From the cell containing the given text, extract its center point as [x, y] coordinate. 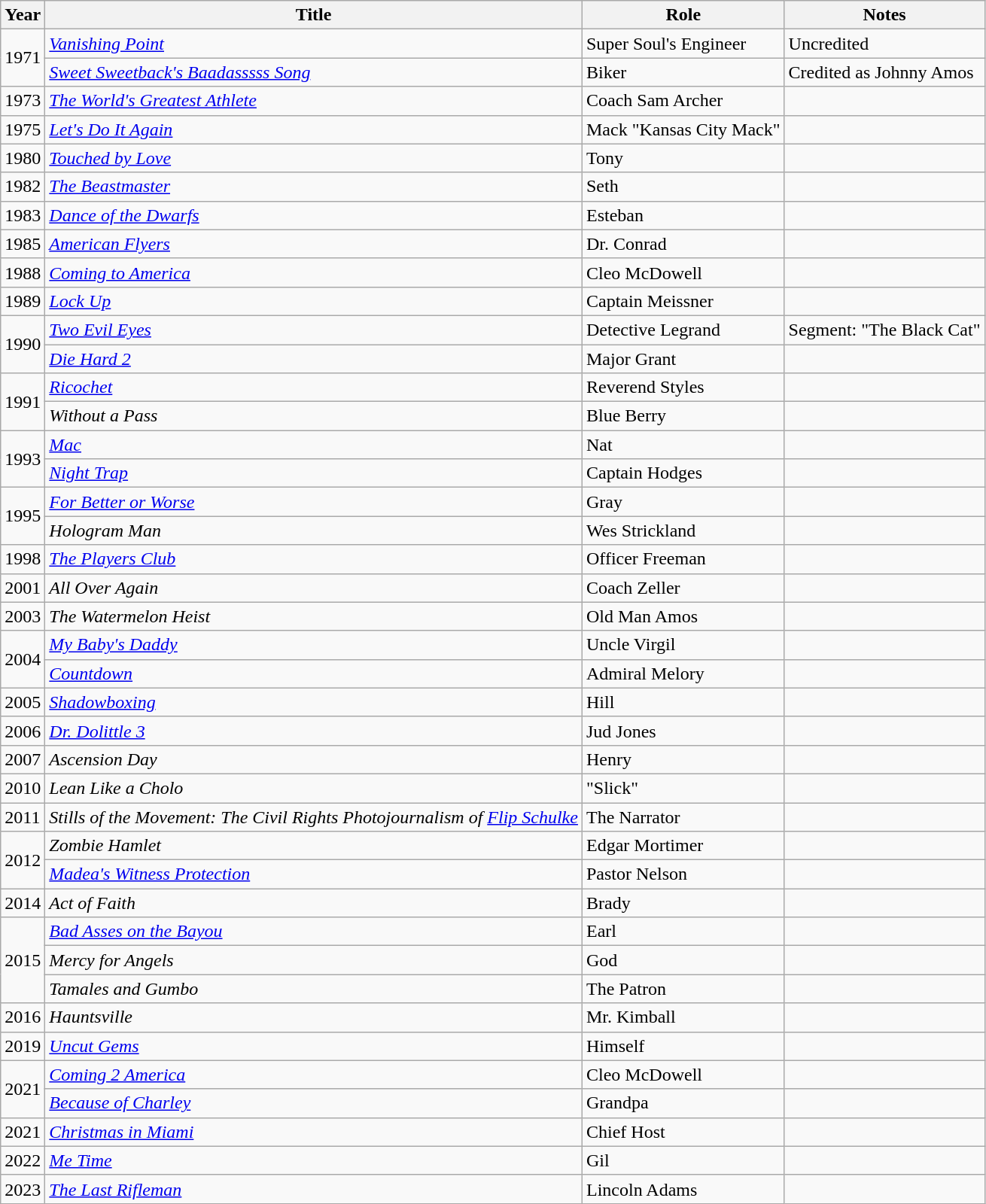
Uncut Gems [314, 1046]
The Patron [683, 989]
Segment: "The Black Cat" [884, 330]
Coming to America [314, 272]
Esteban [683, 215]
Wes Strickland [683, 531]
2023 [23, 1189]
Christmas in Miami [314, 1132]
2012 [23, 860]
Me Time [314, 1160]
Die Hard 2 [314, 359]
Sweet Sweetback's Baadasssss Song [314, 72]
1990 [23, 344]
The Last Rifleman [314, 1189]
American Flyers [314, 244]
Chief Host [683, 1132]
Coach Zeller [683, 588]
Without a Pass [314, 416]
2001 [23, 588]
Tamales and Gumbo [314, 989]
2019 [23, 1046]
Role [683, 15]
2011 [23, 816]
Lincoln Adams [683, 1189]
Detective Legrand [683, 330]
Uncredited [884, 44]
Bad Asses on the Bayou [314, 932]
The Watermelon Heist [314, 616]
Ricochet [314, 388]
Grandpa [683, 1103]
Gil [683, 1160]
1971 [23, 58]
Dr. Dolittle 3 [314, 731]
Year [23, 15]
The Beastmaster [314, 187]
Title [314, 15]
1991 [23, 402]
Touched by Love [314, 158]
Jud Jones [683, 731]
2004 [23, 659]
Vanishing Point [314, 44]
Dr. Conrad [683, 244]
1983 [23, 215]
2010 [23, 788]
Gray [683, 502]
My Baby's Daddy [314, 645]
The Players Club [314, 559]
Zombie Hamlet [314, 846]
Notes [884, 15]
Hauntsville [314, 1017]
Shadowboxing [314, 702]
Uncle Virgil [683, 645]
Edgar Mortimer [683, 846]
All Over Again [314, 588]
2007 [23, 759]
Captain Hodges [683, 473]
The Narrator [683, 816]
2016 [23, 1017]
Act of Faith [314, 903]
Countdown [314, 673]
Biker [683, 72]
Mercy for Angels [314, 960]
Coach Sam Archer [683, 101]
Old Man Amos [683, 616]
The World's Greatest Athlete [314, 101]
Hill [683, 702]
Hologram Man [314, 531]
Brady [683, 903]
Credited as Johnny Amos [884, 72]
"Slick" [683, 788]
Henry [683, 759]
1980 [23, 158]
Dance of the Dwarfs [314, 215]
Admiral Melory [683, 673]
1985 [23, 244]
1993 [23, 459]
Officer Freeman [683, 559]
Captain Meissner [683, 301]
Super Soul's Engineer [683, 44]
Coming 2 America [314, 1075]
Blue Berry [683, 416]
Major Grant [683, 359]
2015 [23, 960]
1998 [23, 559]
2014 [23, 903]
2003 [23, 616]
Lock Up [314, 301]
2022 [23, 1160]
Reverend Styles [683, 388]
Nat [683, 445]
1975 [23, 129]
Let's Do It Again [314, 129]
Pastor Nelson [683, 874]
Seth [683, 187]
Himself [683, 1046]
God [683, 960]
Tony [683, 158]
1989 [23, 301]
Mr. Kimball [683, 1017]
1973 [23, 101]
For Better or Worse [314, 502]
1995 [23, 516]
Madea's Witness Protection [314, 874]
Because of Charley [314, 1103]
1982 [23, 187]
Two Evil Eyes [314, 330]
2005 [23, 702]
Mac [314, 445]
Mack "Kansas City Mack" [683, 129]
Night Trap [314, 473]
2006 [23, 731]
1988 [23, 272]
Earl [683, 932]
Ascension Day [314, 759]
Lean Like a Cholo [314, 788]
Stills of the Movement: The Civil Rights Photojournalism of Flip Schulke [314, 816]
